Pinpoint the cell where the given text exists, returning its (X, Y) midpoint coordinate. 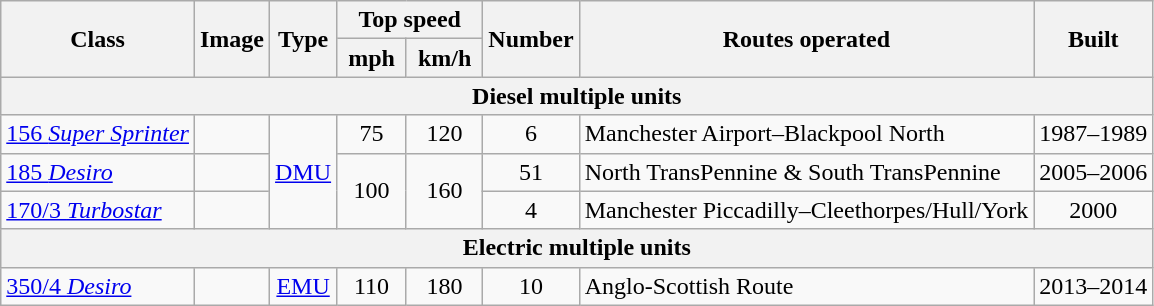
DMU (304, 172)
Manchester Piccadilly–Cleethorpes/Hull/York (806, 210)
75 (372, 134)
Routes operated (806, 39)
Manchester Airport–Blackpool North (806, 134)
170/3 Turbostar (98, 210)
160 (444, 191)
Diesel multiple units (577, 96)
156 Super Sprinter (98, 134)
120 (444, 134)
51 (531, 172)
Electric multiple units (577, 248)
km/h (444, 58)
4 (531, 210)
2000 (1094, 210)
Number (531, 39)
110 (372, 286)
2013–2014 (1094, 286)
185 Desiro (98, 172)
2005–2006 (1094, 172)
Type (304, 39)
1987–1989 (1094, 134)
mph (372, 58)
100 (372, 191)
Image (232, 39)
180 (444, 286)
Built (1094, 39)
Class (98, 39)
EMU (304, 286)
350/4 Desiro (98, 286)
Top speed (410, 20)
10 (531, 286)
Anglo-Scottish Route (806, 286)
North TransPennine & South TransPennine (806, 172)
6 (531, 134)
